For the text-containing cell, return its midpoint in (x, y) coordinate format. 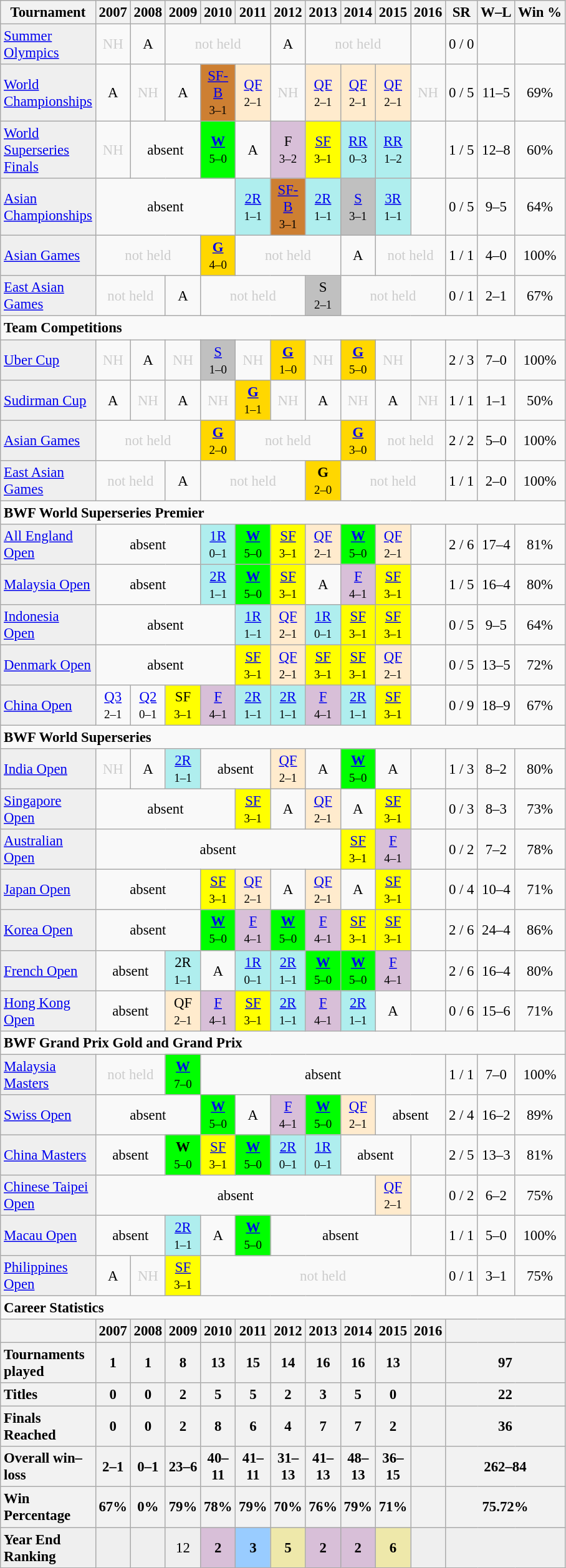
0–1 (148, 1466)
60% (540, 150)
8–2 (496, 769)
2 / 4 (461, 1115)
Q32–1 (113, 706)
48–13 (358, 1466)
Swiss Open (48, 1115)
22 (506, 1395)
Indonesia Open (48, 625)
1R1–1 (253, 625)
2 / 3 (461, 360)
Finals Reached (48, 1426)
Singapore Open (48, 809)
Team Competitions (283, 328)
3–1 (496, 1276)
69% (540, 93)
41–13 (323, 1466)
75.72% (506, 1508)
W–L (496, 12)
BWF World Superseries (283, 738)
72% (540, 665)
Career Statistics (283, 1308)
4–0 (496, 256)
1 / 3 (461, 769)
89% (540, 1115)
14 (288, 1363)
50% (540, 400)
G1–1 (253, 400)
4 (288, 1426)
1–1 (496, 400)
0 / 9 (461, 706)
Summer Olympics (48, 45)
S3–1 (358, 207)
73% (540, 809)
Tournament (48, 12)
Japan Open (48, 890)
Philippines Open (48, 1276)
36 (506, 1426)
Sudirman Cup (48, 400)
86% (540, 930)
W7–0 (183, 1075)
Korea Open (48, 930)
10–4 (496, 890)
12–8 (496, 150)
G1–0 (288, 360)
All England Open (48, 545)
G5–0 (358, 360)
0% (148, 1508)
40–11 (218, 1466)
13–5 (496, 665)
G4–0 (218, 256)
16–2 (496, 1115)
31–13 (288, 1466)
36–15 (393, 1466)
12 (183, 1547)
15–6 (496, 1011)
Titles (48, 1395)
0 / 3 (461, 809)
11–5 (496, 93)
2R0–1 (288, 1155)
Macau Open (48, 1236)
41–11 (253, 1466)
BWF Grand Prix Gold and Grand Prix (283, 1042)
Overall win–loss (48, 1466)
S1–0 (218, 360)
Tournaments played (48, 1363)
Win Percentage (48, 1508)
G3–0 (358, 440)
Uber Cup (48, 360)
Hong Kong Open (48, 1011)
18–9 (496, 706)
262–84 (506, 1466)
RR1–2 (393, 150)
6–2 (496, 1196)
2–0 (496, 480)
RR0–3 (358, 150)
SR (461, 12)
Malaysia Open (48, 585)
23–6 (183, 1466)
3R1–1 (393, 207)
13–3 (496, 1155)
2 / 5 (461, 1155)
F3–2 (288, 150)
Asian Championships (48, 207)
7–2 (496, 849)
15 (253, 1363)
70% (288, 1508)
Win % (540, 12)
2 / 2 (461, 440)
Chinese Taipei Open (48, 1196)
World Superseries Finals (48, 150)
0 / 0 (461, 45)
French Open (48, 970)
BWF World Superseries Premier (283, 512)
Year End Ranking (48, 1547)
India Open (48, 769)
Australian Open (48, 849)
17–4 (496, 545)
China Masters (48, 1155)
Malaysia Masters (48, 1075)
76% (323, 1508)
S2–1 (323, 296)
Q20–1 (148, 706)
8–3 (496, 809)
24–4 (496, 930)
0 / 4 (461, 890)
World Championships (48, 93)
97 (506, 1363)
China Open (48, 706)
Denmark Open (48, 665)
0 / 6 (461, 1011)
